Determine the [X, Y] coordinate at the center of the cell enclosing the given text.  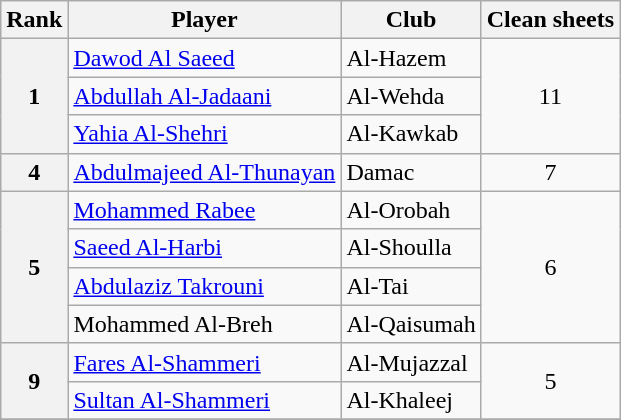
Abdulaziz Takrouni [204, 286]
Player [204, 20]
Fares Al-Shammeri [204, 362]
1 [34, 96]
Rank [34, 20]
Al-Tai [411, 286]
11 [550, 96]
9 [34, 381]
4 [34, 172]
7 [550, 172]
Al-Hazem [411, 58]
Yahia Al-Shehri [204, 134]
Dawod Al Saeed [204, 58]
Al-Khaleej [411, 400]
Al-Kawkab [411, 134]
Al-Shoulla [411, 248]
Mohammed Rabee [204, 210]
Saeed Al-Harbi [204, 248]
Al-Wehda [411, 96]
Damac [411, 172]
Al-Mujazzal [411, 362]
Clean sheets [550, 20]
6 [550, 267]
Al-Qaisumah [411, 324]
Sultan Al-Shammeri [204, 400]
Abdullah Al-Jadaani [204, 96]
Abdulmajeed Al-Thunayan [204, 172]
Club [411, 20]
Mohammed Al-Breh [204, 324]
Al-Orobah [411, 210]
